From the cell containing the given text, extract its center point as [x, y] coordinate. 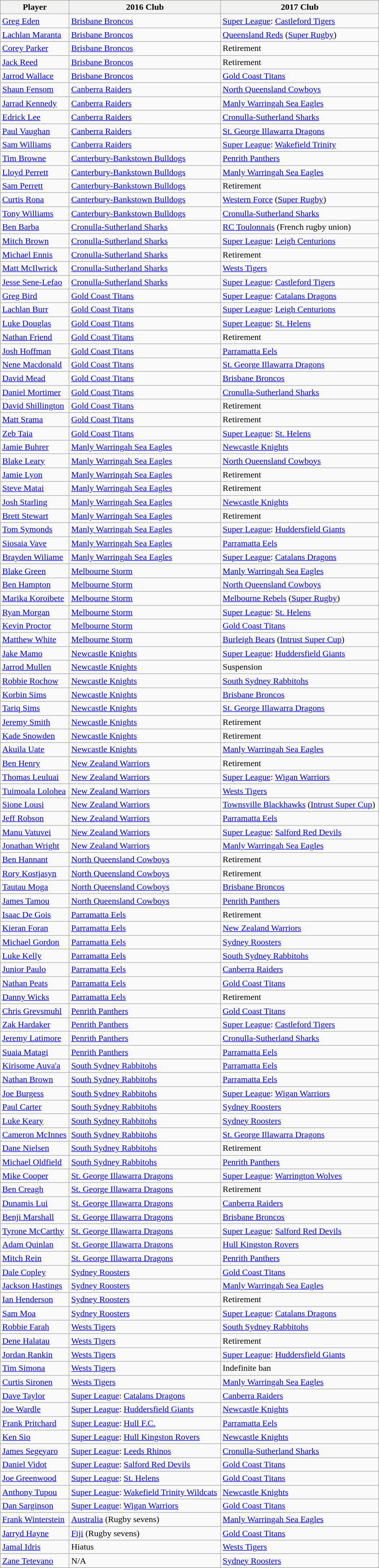
Paul Vaughan [35, 131]
Melbourne Rebels (Super Rugby) [300, 598]
Super League: Hull Kingston Rovers [145, 1437]
Tim Browne [35, 158]
Korbin Sims [35, 695]
Shaun Fensom [35, 90]
Anthony Tupou [35, 1492]
Jeremy Smith [35, 722]
Zeb Taia [35, 433]
Josh Starling [35, 502]
Ryan Morgan [35, 612]
Australia (Rugby sevens) [145, 1520]
Mitch Brown [35, 241]
Burleigh Bears (Intrust Super Cup) [300, 640]
Edrick Lee [35, 117]
Corey Parker [35, 48]
Thomas Leuluai [35, 777]
Kade Snowden [35, 736]
Tom Symonds [35, 530]
Luke Kelly [35, 956]
Dave Taylor [35, 1396]
Tariq Sims [35, 708]
Curtis Rona [35, 200]
Greg Bird [35, 296]
Jarrod Mullen [35, 667]
Hiatus [145, 1547]
Tuimoala Lolohea [35, 791]
Dale Copley [35, 1272]
Jesse Sene-Lefao [35, 282]
N/A [145, 1561]
Kirisome Auva'a [35, 1066]
Matt McIlwrick [35, 268]
Zane Tetevano [35, 1561]
Jamal Idris [35, 1547]
Daniel Mortimer [35, 392]
Benji Marshall [35, 1217]
Daniel Vidot [35, 1464]
Ben Hannant [35, 860]
Adam Quinlan [35, 1244]
Fiji (Rugby sevens) [145, 1533]
Jack Reed [35, 62]
Jamie Lyon [35, 475]
Lloyd Perrett [35, 172]
Lachlan Maranta [35, 35]
Sam Williams [35, 144]
David Shillington [35, 406]
Jeff Robson [35, 818]
Blake Green [35, 571]
Danny Wicks [35, 997]
RC Toulonnais (French rugby union) [300, 227]
Ben Creagh [35, 1189]
Marika Koroibete [35, 598]
Matthew White [35, 640]
Queensland Reds (Super Rugby) [300, 35]
Rory Kostjasyn [35, 873]
Michael Ennis [35, 255]
Joe Wardle [35, 1409]
Matt Srama [35, 420]
Michael Gordon [35, 942]
Sam Perrett [35, 186]
Robbie Farah [35, 1327]
Jonathan Wright [35, 846]
Western Force (Super Rugby) [300, 200]
Nathan Peats [35, 983]
Paul Carter [35, 1107]
Manu Vatuvei [35, 832]
Luke Keary [35, 1121]
Ben Barba [35, 227]
Junior Paulo [35, 969]
Frank Winterstein [35, 1520]
Mike Cooper [35, 1176]
Jarrad Kennedy [35, 103]
Dene Halatau [35, 1341]
Jarryd Hayne [35, 1533]
James Tamou [35, 901]
Akuila Uate [35, 750]
Tony Williams [35, 213]
Tyrone McCarthy [35, 1231]
Dunamis Lui [35, 1203]
Jamie Buhrer [35, 447]
Joe Greenwood [35, 1478]
Brayden Wiliame [35, 557]
Jackson Hastings [35, 1286]
Brett Stewart [35, 516]
Indefinite ban [300, 1368]
Isaac De Gois [35, 915]
Nathan Friend [35, 337]
Blake Leary [35, 461]
Luke Douglas [35, 323]
Jake Mamo [35, 653]
Suspension [300, 667]
Tim Simona [35, 1368]
Super League: Wakefield Trinity Wildcats [145, 1492]
Super League: Warrington Wolves [300, 1176]
Townsville Blackhawks (Intrust Super Cup) [300, 804]
Josh Hoffman [35, 351]
Lachlan Burr [35, 310]
Dan Sarginson [35, 1506]
Frank Pritchard [35, 1423]
Suaia Matagi [35, 1052]
Siosaia Vave [35, 543]
Greg Eden [35, 21]
Jarrod Wallace [35, 76]
Dane Nielsen [35, 1148]
Nathan Brown [35, 1080]
Cameron McInnes [35, 1135]
Hull Kingston Rovers [300, 1244]
Michael Oldfield [35, 1162]
Jeremy Latimore [35, 1038]
Mitch Rein [35, 1258]
2017 Club [300, 7]
James Segeyaro [35, 1451]
Zak Hardaker [35, 1024]
Nene Macdonald [35, 364]
Super League: Leeds Rhinos [145, 1451]
Player [35, 7]
Ian Henderson [35, 1300]
Curtis Sironen [35, 1382]
Tautau Moga [35, 887]
Ken Sio [35, 1437]
Kevin Proctor [35, 626]
Sione Lousi [35, 804]
Joe Burgess [35, 1093]
Super League: Wakefield Trinity [300, 144]
Ben Henry [35, 763]
David Mead [35, 378]
2016 Club [145, 7]
Robbie Rochow [35, 681]
Steve Matai [35, 488]
Kieran Foran [35, 928]
Jordan Rankin [35, 1355]
Chris Grevsmuhl [35, 1011]
Sam Moa [35, 1313]
Super League: Hull F.C. [145, 1423]
Ben Hampton [35, 584]
